Return the [x, y] coordinate for the center point of the cell that contains the specified text.  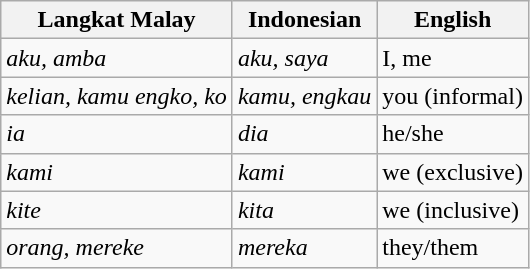
we (exclusive) [453, 172]
you (informal) [453, 96]
kite [117, 210]
I, me [453, 58]
kamu, engkau [304, 96]
kelian, kamu engko, ko [117, 96]
English [453, 20]
orang, mereke [117, 248]
they/them [453, 248]
Langkat Malay [117, 20]
we (inclusive) [453, 210]
aku, saya [304, 58]
dia [304, 134]
aku, amba [117, 58]
ia [117, 134]
kita [304, 210]
mereka [304, 248]
he/she [453, 134]
Indonesian [304, 20]
